Locate the cell with the specified text and output its [x, y] center coordinate. 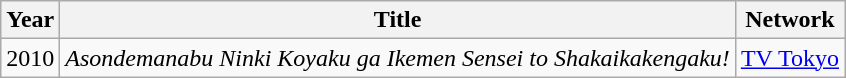
2010 [30, 58]
TV Tokyo [790, 58]
Year [30, 20]
Asondemanabu Ninki Koyaku ga Ikemen Sensei to Shakaikakengaku! [398, 58]
Network [790, 20]
Title [398, 20]
